Find where the given text appears and provide that cell's center as [x, y] coordinate. 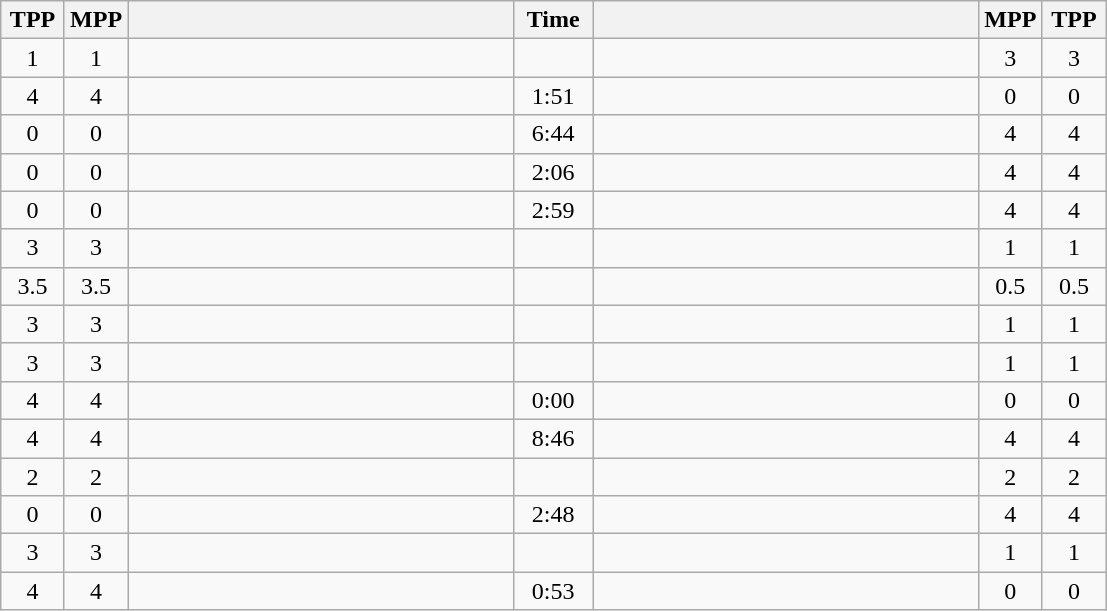
0:00 [554, 400]
2:48 [554, 515]
8:46 [554, 438]
6:44 [554, 134]
2:06 [554, 172]
0:53 [554, 591]
Time [554, 20]
2:59 [554, 210]
1:51 [554, 96]
